Detect which cell encompasses the target text, then output its (X, Y) center coordinate. 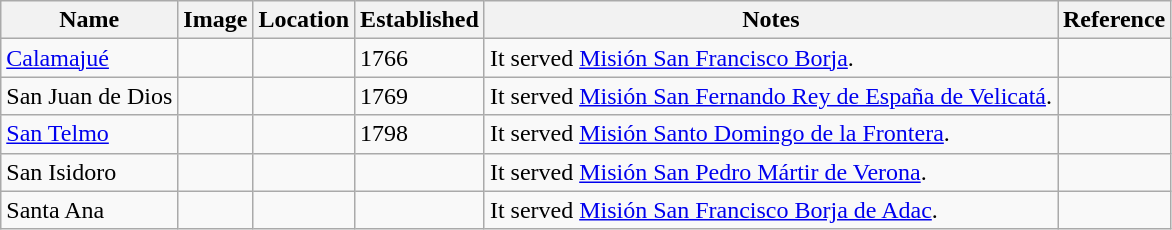
San Telmo (90, 134)
Notes (770, 20)
It served Misión San Fernando Rey de España de Velicatá. (770, 96)
Image (216, 20)
San Isidoro (90, 172)
1798 (420, 134)
It served Misión San Pedro Mártir de Verona. (770, 172)
It served Misión San Francisco Borja de Adac. (770, 210)
1766 (420, 58)
It served Misión Santo Domingo de la Frontera. (770, 134)
Location (304, 20)
Established (420, 20)
Calamajué (90, 58)
It served Misión San Francisco Borja. (770, 58)
Name (90, 20)
San Juan de Dios (90, 96)
1769 (420, 96)
Santa Ana (90, 210)
Reference (1114, 20)
